Pinpoint the cell where the given text exists, returning its [X, Y] midpoint coordinate. 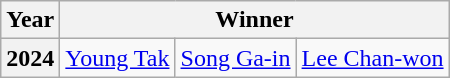
Young Tak [118, 58]
Winner [254, 20]
2024 [30, 58]
Lee Chan-won [372, 58]
Song Ga-in [236, 58]
Year [30, 20]
